Search for the cell housing the specified text and yield its (x, y) center coordinate. 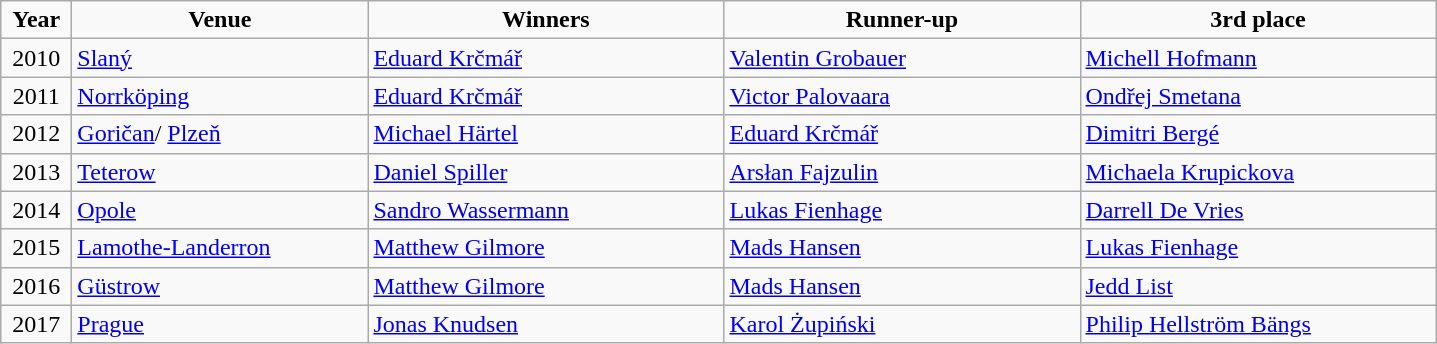
Lamothe-Landerron (220, 248)
Runner-up (902, 20)
2015 (36, 248)
Victor Palovaara (902, 96)
Jonas Knudsen (546, 324)
2011 (36, 96)
Ondřej Smetana (1258, 96)
2010 (36, 58)
Teterow (220, 172)
Venue (220, 20)
Year (36, 20)
Goričan/ Plzeň (220, 134)
Sandro Wassermann (546, 210)
Dimitri Bergé (1258, 134)
3rd place (1258, 20)
Prague (220, 324)
Slaný (220, 58)
Michaela Krupickova (1258, 172)
Karol Żupiński (902, 324)
Jedd List (1258, 286)
2012 (36, 134)
Daniel Spiller (546, 172)
Arsłan Fajzulin (902, 172)
Norrköping (220, 96)
2014 (36, 210)
2017 (36, 324)
Winners (546, 20)
Michell Hofmann (1258, 58)
2016 (36, 286)
Michael Härtel (546, 134)
Philip Hellström Bängs (1258, 324)
Valentin Grobauer (902, 58)
Güstrow (220, 286)
Opole (220, 210)
2013 (36, 172)
Darrell De Vries (1258, 210)
